From the cell containing the given text, extract its center point as (x, y) coordinate. 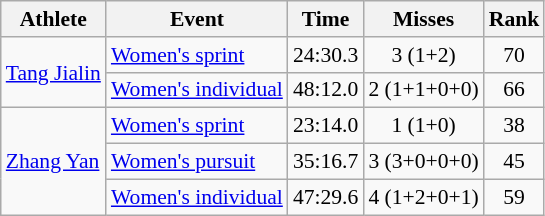
47:29.6 (326, 197)
Misses (423, 19)
4 (1+2+0+1) (423, 197)
1 (1+0) (423, 126)
48:12.0 (326, 90)
3 (1+2) (423, 55)
23:14.0 (326, 126)
Athlete (54, 19)
38 (514, 126)
Tang Jialin (54, 72)
70 (514, 55)
59 (514, 197)
35:16.7 (326, 162)
24:30.3 (326, 55)
66 (514, 90)
3 (3+0+0+0) (423, 162)
Rank (514, 19)
45 (514, 162)
Zhang Yan (54, 162)
Time (326, 19)
Event (197, 19)
Women's pursuit (197, 162)
2 (1+1+0+0) (423, 90)
